Identify which cell holds the provided text, then report its [X, Y] central coordinate. 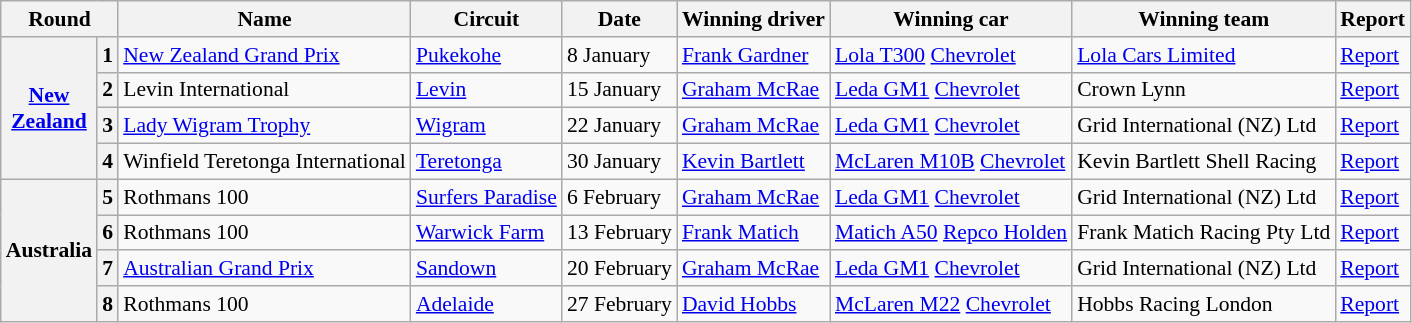
6 [108, 233]
Adelaide [486, 304]
NewZealand [49, 108]
Sandown [486, 269]
2 [108, 90]
Winning driver [754, 19]
15 January [620, 90]
McLaren M10B Chevrolet [951, 162]
Round [60, 19]
Hobbs Racing London [1204, 304]
5 [108, 197]
Circuit [486, 19]
3 [108, 126]
Wigram [486, 126]
New Zealand Grand Prix [264, 55]
Surfers Paradise [486, 197]
7 [108, 269]
Levin International [264, 90]
McLaren M22 Chevrolet [951, 304]
Warwick Farm [486, 233]
8 [108, 304]
20 February [620, 269]
Frank Matich Racing Pty Ltd [1204, 233]
Frank Gardner [754, 55]
30 January [620, 162]
Winning car [951, 19]
Frank Matich [754, 233]
Winning team [1204, 19]
Pukekohe [486, 55]
8 January [620, 55]
Lola Cars Limited [1204, 55]
Lola T300 Chevrolet [951, 55]
Teretonga [486, 162]
Name [264, 19]
Winfield Teretonga International [264, 162]
Kevin Bartlett Shell Racing [1204, 162]
6 February [620, 197]
1 [108, 55]
Levin [486, 90]
Kevin Bartlett [754, 162]
4 [108, 162]
Lady Wigram Trophy [264, 126]
David Hobbs [754, 304]
Australia [49, 250]
Crown Lynn [1204, 90]
13 February [620, 233]
Australian Grand Prix [264, 269]
Matich A50 Repco Holden [951, 233]
22 January [620, 126]
27 February [620, 304]
Date [620, 19]
